Locate the cell with the specified text and output its [x, y] center coordinate. 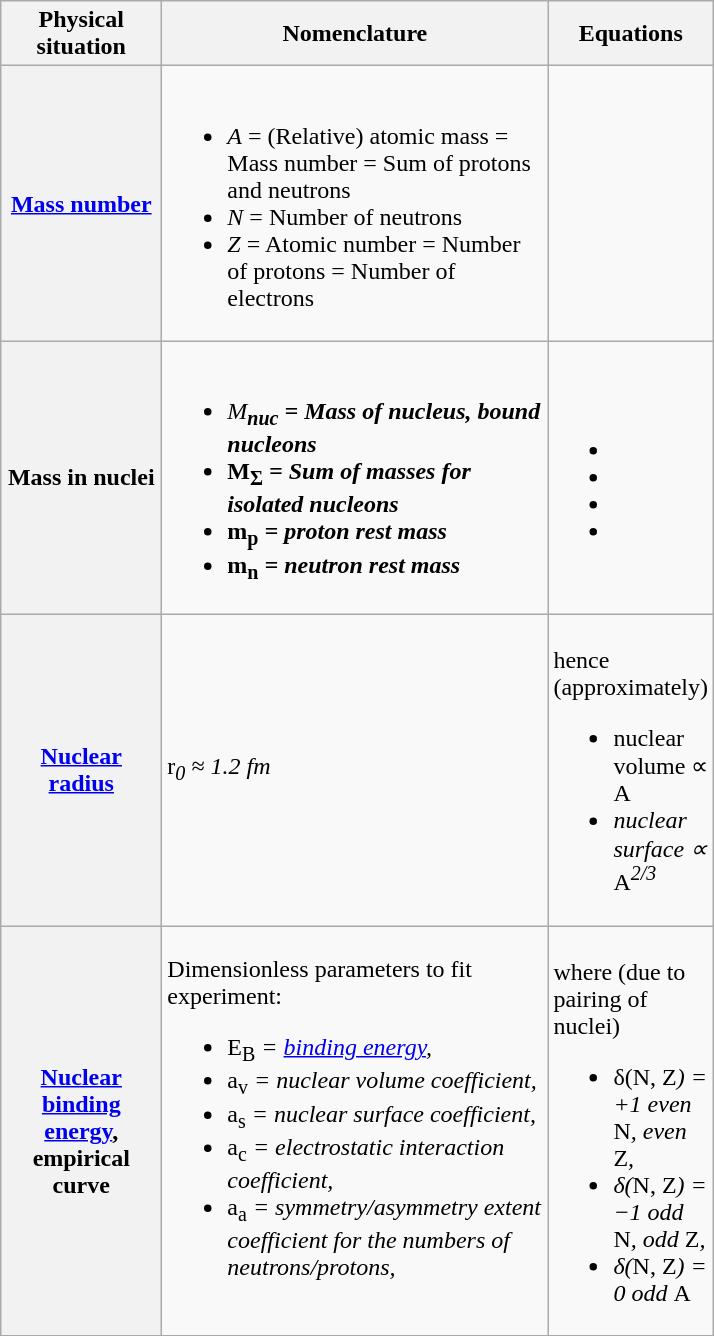
where (due to pairing of nuclei) δ(N, Z) = +1 even N, even Z,δ(N, Z) = −1 odd N, odd Z,δ(N, Z) = 0 odd A [631, 1131]
Physical situation [82, 34]
Mass number [82, 204]
r0 ≈ 1.2 fm [355, 770]
Nuclear radius [82, 770]
Equations [631, 34]
Nuclear binding energy, empirical curve [82, 1131]
hence (approximately) nuclear volume ∝ Anuclear surface ∝ A2/3 [631, 770]
Mnuc = Mass of nucleus, bound nucleonsMΣ = Sum of masses for isolated nucleonsmp = proton rest massmn = neutron rest mass [355, 478]
Nomenclature [355, 34]
Mass in nuclei [82, 478]
